Provide the (x, y) coordinate of the cell's center where the given text is located.  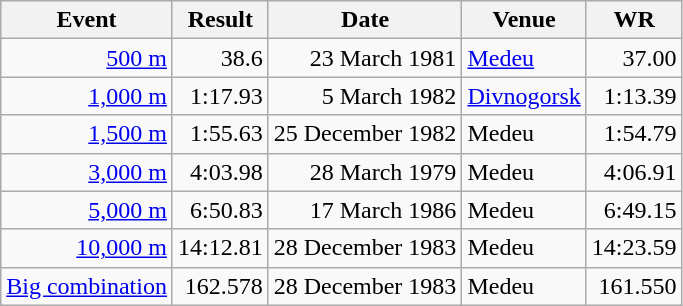
Divnogorsk (524, 96)
3,000 m (87, 172)
1:54.79 (634, 134)
17 March 1986 (365, 210)
Big combination (87, 286)
14:12.81 (220, 248)
1,500 m (87, 134)
Result (220, 20)
Event (87, 20)
WR (634, 20)
28 March 1979 (365, 172)
1,000 m (87, 96)
1:13.39 (634, 96)
1:17.93 (220, 96)
6:50.83 (220, 210)
37.00 (634, 58)
Date (365, 20)
161.550 (634, 286)
500 m (87, 58)
Venue (524, 20)
10,000 m (87, 248)
38.6 (220, 58)
14:23.59 (634, 248)
4:06.91 (634, 172)
5 March 1982 (365, 96)
23 March 1981 (365, 58)
5,000 m (87, 210)
1:55.63 (220, 134)
4:03.98 (220, 172)
6:49.15 (634, 210)
162.578 (220, 286)
25 December 1982 (365, 134)
